From the cell containing the given text, extract its center point as (x, y) coordinate. 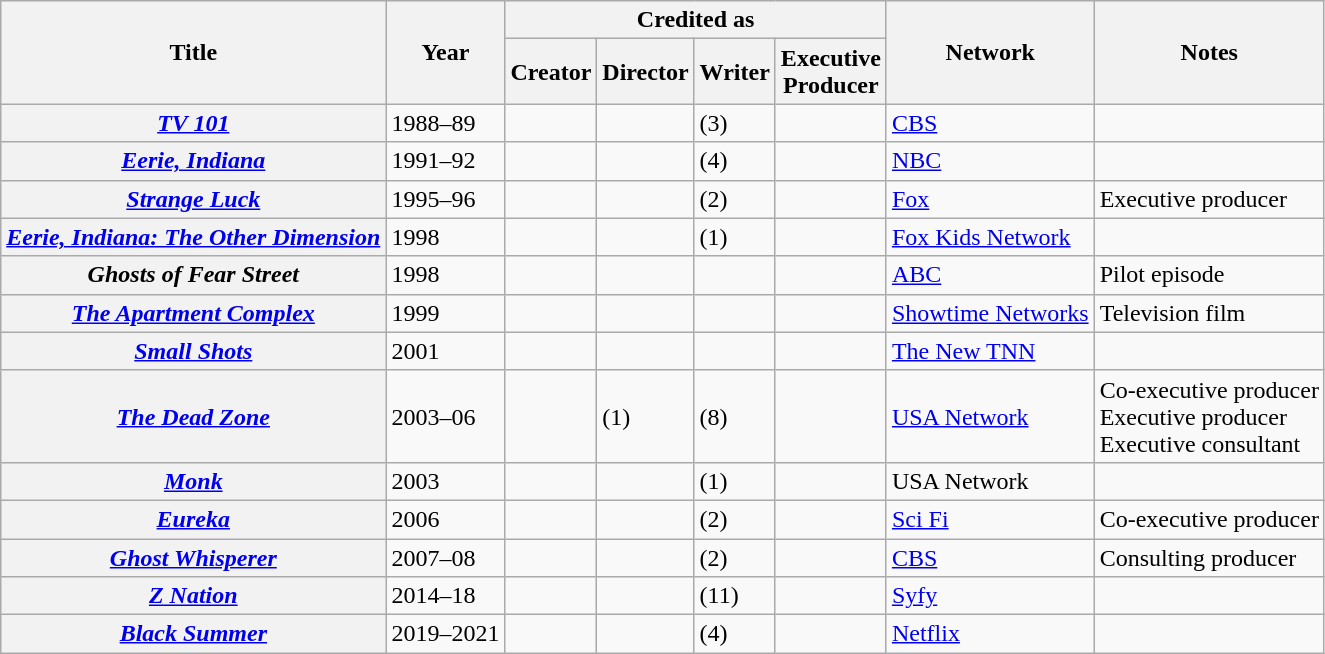
Ghost Whisperer (194, 557)
Eureka (194, 519)
Executive producer (1209, 199)
Showtime Networks (990, 313)
Strange Luck (194, 199)
The Apartment Complex (194, 313)
2003–06 (446, 416)
NBC (990, 161)
Netflix (990, 634)
Consulting producer (1209, 557)
2007–08 (446, 557)
1999 (446, 313)
2001 (446, 351)
Small Shots (194, 351)
Television film (1209, 313)
2006 (446, 519)
ABC (990, 275)
TV 101 (194, 123)
(8) (734, 416)
Notes (1209, 52)
Eerie, Indiana (194, 161)
The Dead Zone (194, 416)
Title (194, 52)
2019–2021 (446, 634)
ExecutiveProducer (830, 72)
(11) (734, 596)
Syfy (990, 596)
Sci Fi (990, 519)
Credited as (696, 20)
Director (646, 72)
2014–18 (446, 596)
Pilot episode (1209, 275)
Creator (551, 72)
1988–89 (446, 123)
Writer (734, 72)
2003 (446, 481)
Fox (990, 199)
Co-executive producer Executive producer Executive consultant (1209, 416)
Black Summer (194, 634)
1991–92 (446, 161)
Z Nation (194, 596)
1995–96 (446, 199)
Network (990, 52)
Eerie, Indiana: The Other Dimension (194, 237)
(3) (734, 123)
Year (446, 52)
Fox Kids Network (990, 237)
Co-executive producer (1209, 519)
The New TNN (990, 351)
Ghosts of Fear Street (194, 275)
Monk (194, 481)
